Detect which cell encompasses the target text, then output its [x, y] center coordinate. 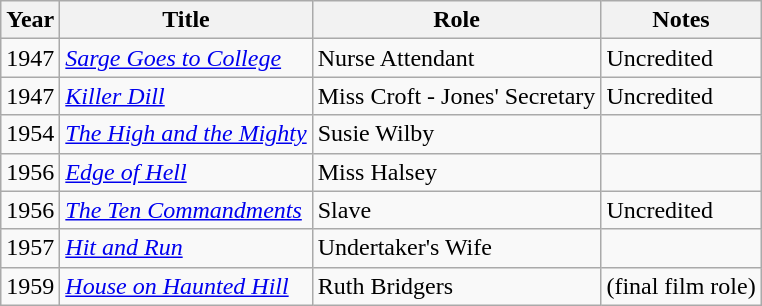
Susie Wilby [456, 134]
Hit and Run [186, 248]
Edge of Hell [186, 172]
Year [30, 20]
(final film role) [681, 286]
Sarge Goes to College [186, 58]
Notes [681, 20]
Ruth Bridgers [456, 286]
Nurse Attendant [456, 58]
1957 [30, 248]
Title [186, 20]
House on Haunted Hill [186, 286]
Role [456, 20]
Miss Halsey [456, 172]
The Ten Commandments [186, 210]
1959 [30, 286]
Undertaker's Wife [456, 248]
Killer Dill [186, 96]
Miss Croft - Jones' Secretary [456, 96]
1954 [30, 134]
The High and the Mighty [186, 134]
Slave [456, 210]
